Provide the (X, Y) coordinate of the cell's center where the given text is located.  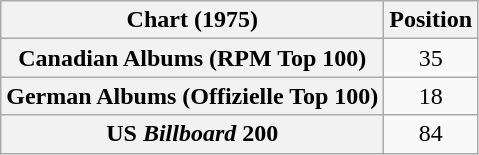
84 (431, 134)
35 (431, 58)
Chart (1975) (192, 20)
US Billboard 200 (192, 134)
German Albums (Offizielle Top 100) (192, 96)
Position (431, 20)
Canadian Albums (RPM Top 100) (192, 58)
18 (431, 96)
